Return [X, Y] of the center of cell containing provided text 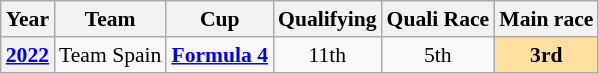
Team [110, 19]
Qualifying [327, 19]
Main race [546, 19]
Formula 4 [220, 55]
11th [327, 55]
Year [28, 19]
Team Spain [110, 55]
5th [438, 55]
3rd [546, 55]
2022 [28, 55]
Quali Race [438, 19]
Cup [220, 19]
